Provide the [x, y] coordinate of the cell's center where the given text is located.  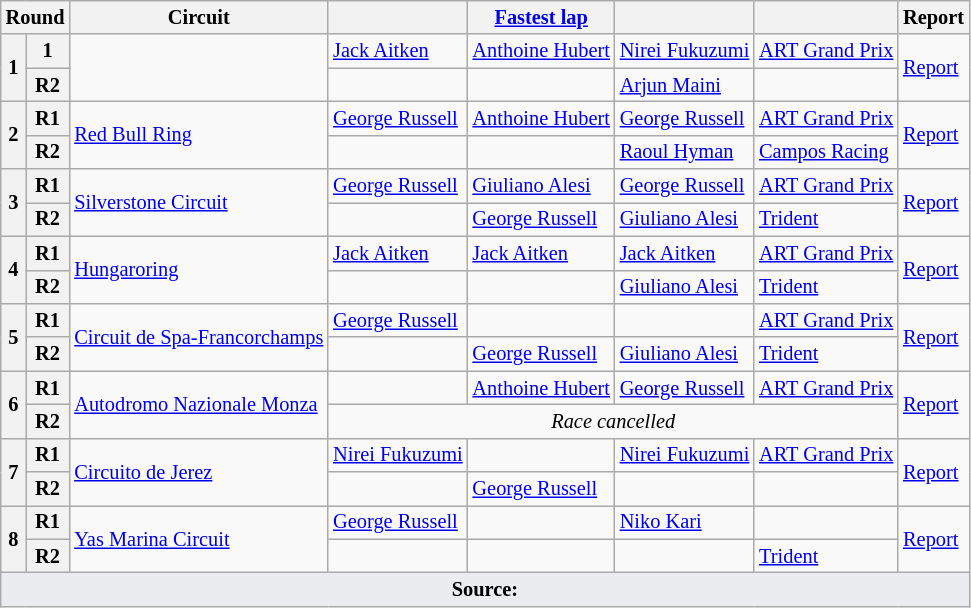
Red Bull Ring [198, 134]
Autodromo Nazionale Monza [198, 404]
Circuito de Jerez [198, 472]
Circuit de Spa-Francorchamps [198, 336]
7 [14, 472]
Campos Racing [826, 152]
Round [36, 17]
Source: [485, 589]
2 [14, 134]
Yas Marina Circuit [198, 538]
Fastest lap [542, 17]
Silverstone Circuit [198, 202]
Niko Kari [684, 522]
8 [14, 538]
6 [14, 404]
Circuit [198, 17]
Race cancelled [613, 421]
3 [14, 202]
Raoul Hyman [684, 152]
Arjun Maini [684, 85]
4 [14, 270]
Hungaroring [198, 270]
5 [14, 336]
